For the text-containing cell, return its midpoint in [x, y] coordinate format. 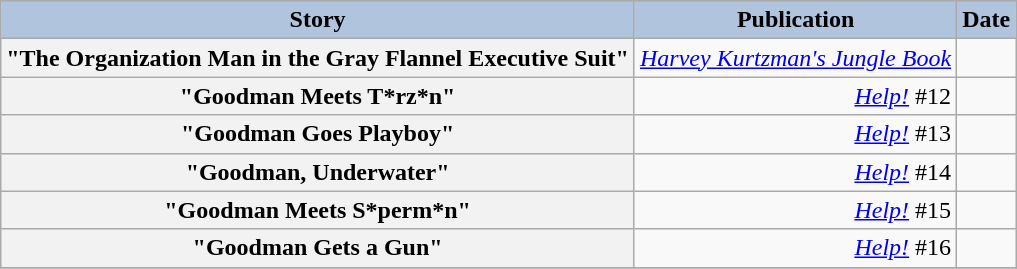
Date [986, 20]
Help! #14 [795, 172]
Story [318, 20]
Help! #15 [795, 210]
Publication [795, 20]
Help! #12 [795, 96]
Help! #16 [795, 248]
Help! #13 [795, 134]
"Goodman Meets T*rz*n" [318, 96]
"Goodman, Underwater" [318, 172]
"Goodman Gets a Gun" [318, 248]
"The Organization Man in the Gray Flannel Executive Suit" [318, 58]
Harvey Kurtzman's Jungle Book [795, 58]
"Goodman Goes Playboy" [318, 134]
"Goodman Meets S*perm*n" [318, 210]
